Pinpoint the cell where the given text exists, returning its (x, y) midpoint coordinate. 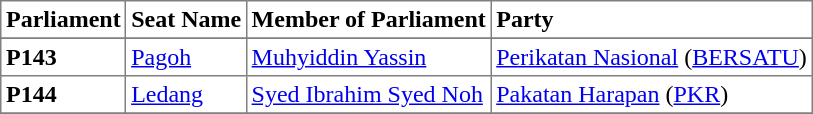
Pagoh (186, 57)
Seat Name (186, 20)
Parliament (64, 20)
Party (652, 20)
Pakatan Harapan (PKR) (652, 95)
P144 (64, 95)
Syed Ibrahim Syed Noh (368, 95)
Perikatan Nasional (BERSATU) (652, 57)
P143 (64, 57)
Muhyiddin Yassin (368, 57)
Ledang (186, 95)
Member of Parliament (368, 20)
